Return the [X, Y] coordinate for the center point of the cell that contains the specified text.  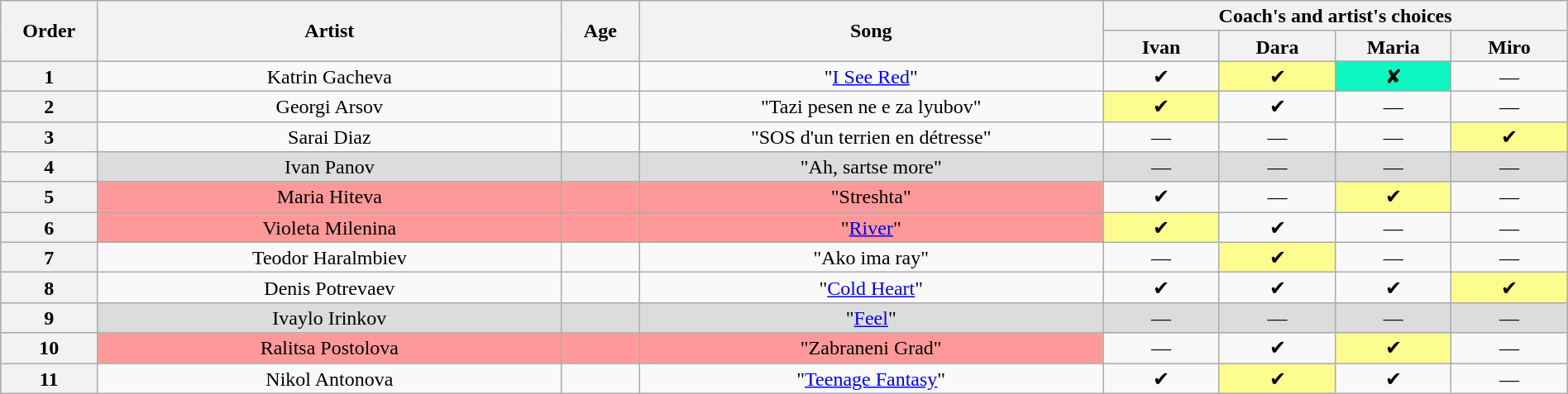
9 [50, 317]
3 [50, 137]
Maria [1394, 46]
Artist [329, 31]
Sarai Diaz [329, 137]
Denis Potrevaev [329, 287]
4 [50, 167]
Age [600, 31]
"River" [872, 228]
"Cold Heart" [872, 287]
Georgi Arsov [329, 106]
"Tazi pesen ne e za lyubov" [872, 106]
Teodor Haralmbiev [329, 258]
"Streshta" [872, 197]
"SOS d'un terrien en détresse" [872, 137]
10 [50, 349]
7 [50, 258]
Ivaylo Irinkov [329, 317]
Nikol Antonova [329, 378]
1 [50, 76]
Dara [1277, 46]
Miro [1509, 46]
Ivan [1161, 46]
5 [50, 197]
2 [50, 106]
"Zabraneni Grad" [872, 349]
Maria Hiteva [329, 197]
Order [50, 31]
Coach's and artist's choices [1335, 17]
Katrin Gacheva [329, 76]
Ivan Panov [329, 167]
"Ako ima ray" [872, 258]
"I See Red" [872, 76]
6 [50, 228]
"Teenage Fantasy" [872, 378]
✘ [1394, 76]
11 [50, 378]
"Feel" [872, 317]
8 [50, 287]
Ralitsa Postolova [329, 349]
Song [872, 31]
"Ah, sartse more" [872, 167]
Violeta Milenina [329, 228]
